Pinpoint the cell where the given text exists, returning its (X, Y) midpoint coordinate. 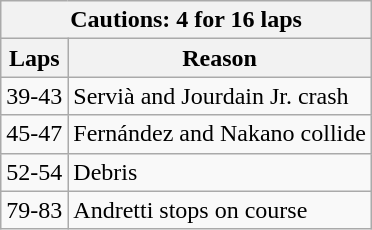
Fernández and Nakano collide (220, 134)
Cautions: 4 for 16 laps (186, 20)
45-47 (34, 134)
Reason (220, 58)
52-54 (34, 172)
Laps (34, 58)
39-43 (34, 96)
Debris (220, 172)
Servià and Jourdain Jr. crash (220, 96)
Andretti stops on course (220, 210)
79-83 (34, 210)
